For the text-containing cell, return its midpoint in (x, y) coordinate format. 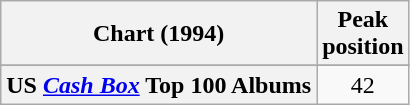
US Cash Box Top 100 Albums (159, 85)
42 (363, 85)
Peakposition (363, 34)
Chart (1994) (159, 34)
